Detect which cell encompasses the target text, then output its (x, y) center coordinate. 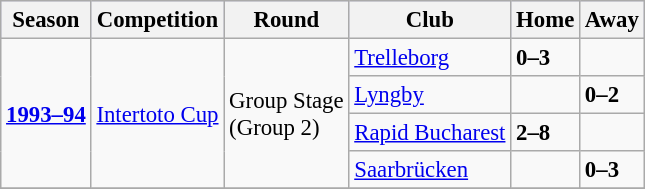
Group Stage (Group 2) (286, 114)
Home (546, 20)
Lyngby (430, 95)
1993–94 (46, 114)
Trelleborg (430, 58)
Season (46, 20)
Saarbrücken (430, 170)
Rapid Bucharest (430, 133)
Away (612, 20)
Round (286, 20)
Intertoto Cup (158, 114)
0–2 (612, 95)
2–8 (546, 133)
Club (430, 20)
Competition (158, 20)
